Search for the cell housing the specified text and yield its [x, y] center coordinate. 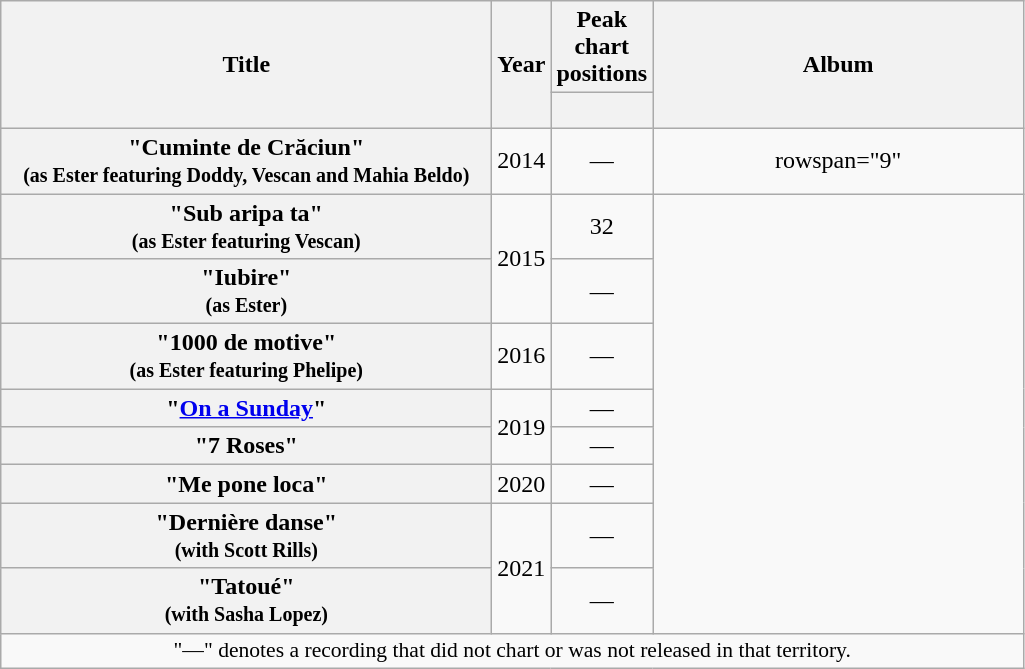
2015 [522, 259]
Peak chart positions [602, 47]
"1000 de motive"(as Ester featuring Phelipe) [246, 356]
"Sub aripa ta"(as Ester featuring Vescan) [246, 226]
"Me pone loca" [246, 484]
Album [838, 65]
2016 [522, 356]
"Dernière danse"(with Scott Rills) [246, 536]
Year [522, 65]
"On a Sunday" [246, 408]
"7 Roses" [246, 446]
rowspan="9" [838, 160]
"Iubire"(as Ester) [246, 292]
2021 [522, 568]
2019 [522, 427]
2020 [522, 484]
"Cuminte de Crăciun"(as Ester featuring Doddy, Vescan and Mahia Beldo) [246, 160]
Title [246, 65]
"—" denotes a recording that did not chart or was not released in that territory. [512, 651]
"Tatoué"(with Sasha Lopez) [246, 600]
2014 [522, 160]
32 [602, 226]
